Detect which cell encompasses the target text, then output its [X, Y] center coordinate. 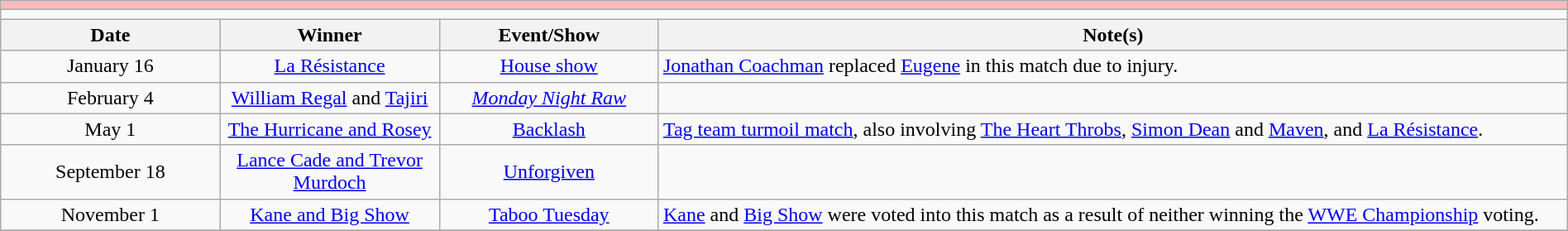
Winner [329, 35]
Backlash [549, 129]
September 18 [111, 172]
Note(s) [1113, 35]
May 1 [111, 129]
The Hurricane and Rosey [329, 129]
Event/Show [549, 35]
Kane and Big Show were voted into this match as a result of neither winning the WWE Championship voting. [1113, 214]
January 16 [111, 66]
House show [549, 66]
Date [111, 35]
Unforgiven [549, 172]
Jonathan Coachman replaced Eugene in this match due to injury. [1113, 66]
Taboo Tuesday [549, 214]
February 4 [111, 98]
La Résistance [329, 66]
Kane and Big Show [329, 214]
Lance Cade and Trevor Murdoch [329, 172]
Monday Night Raw [549, 98]
Tag team turmoil match, also involving The Heart Throbs, Simon Dean and Maven, and La Résistance. [1113, 129]
November 1 [111, 214]
William Regal and Tajiri [329, 98]
